From the cell containing the given text, extract its center point as [X, Y] coordinate. 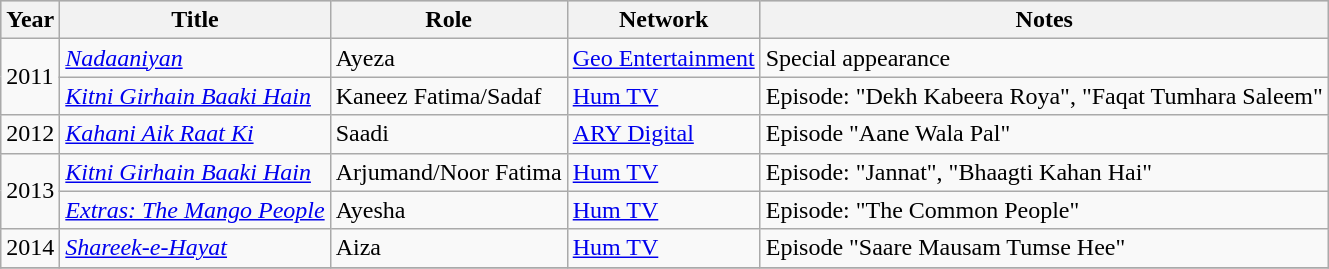
2014 [30, 248]
Aiza [448, 248]
Episode "Aane Wala Pal" [1044, 134]
2011 [30, 77]
Title [195, 20]
Episode "Saare Mausam Tumse Hee" [1044, 248]
Episode: "Jannat", "Bhaagti Kahan Hai" [1044, 172]
Ayesha [448, 210]
Kahani Aik Raat Ki [195, 134]
Episode: "Dekh Kabeera Roya", "Faqat Tumhara Saleem" [1044, 96]
Extras: The Mango People [195, 210]
Saadi [448, 134]
Role [448, 20]
2013 [30, 191]
Network [664, 20]
Shareek-e-Hayat [195, 248]
Notes [1044, 20]
Special appearance [1044, 58]
2012 [30, 134]
Year [30, 20]
Kaneez Fatima/Sadaf [448, 96]
Nadaaniyan [195, 58]
Geo Entertainment [664, 58]
Episode: "The Common People" [1044, 210]
ARY Digital [664, 134]
Arjumand/Noor Fatima [448, 172]
Ayeza [448, 58]
